Capture the cell that displays the provided text and extract its [X, Y] central coordinate. 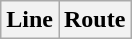
Route [94, 20]
Line [30, 20]
